From the cell containing the given text, extract its center point as (X, Y) coordinate. 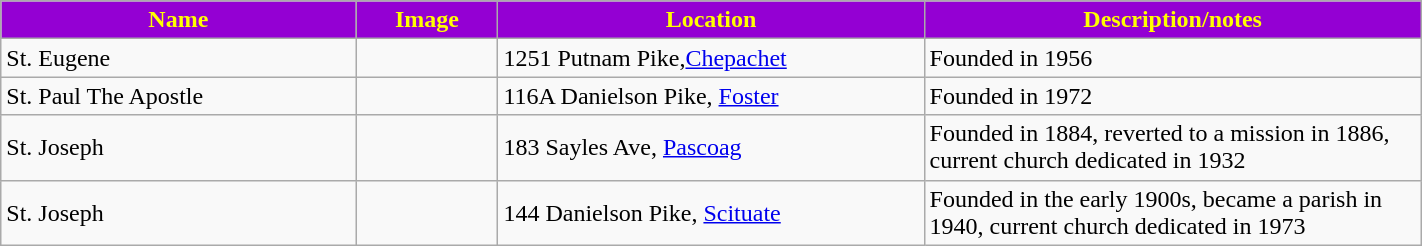
144 Danielson Pike, Scituate (711, 212)
183 Sayles Ave, Pascoag (711, 148)
Location (711, 20)
Name (178, 20)
St. Paul The Apostle (178, 96)
Founded in 1884, reverted to a mission in 1886, current church dedicated in 1932 (1172, 148)
Founded in 1972 (1172, 96)
St. Eugene (178, 58)
Image (427, 20)
Founded in the early 1900s, became a parish in 1940, current church dedicated in 1973 (1172, 212)
Founded in 1956 (1172, 58)
Description/notes (1172, 20)
116A Danielson Pike, Foster (711, 96)
1251 Putnam Pike,Chepachet (711, 58)
